Determine the (x, y) coordinate at the center of the cell enclosing the given text.  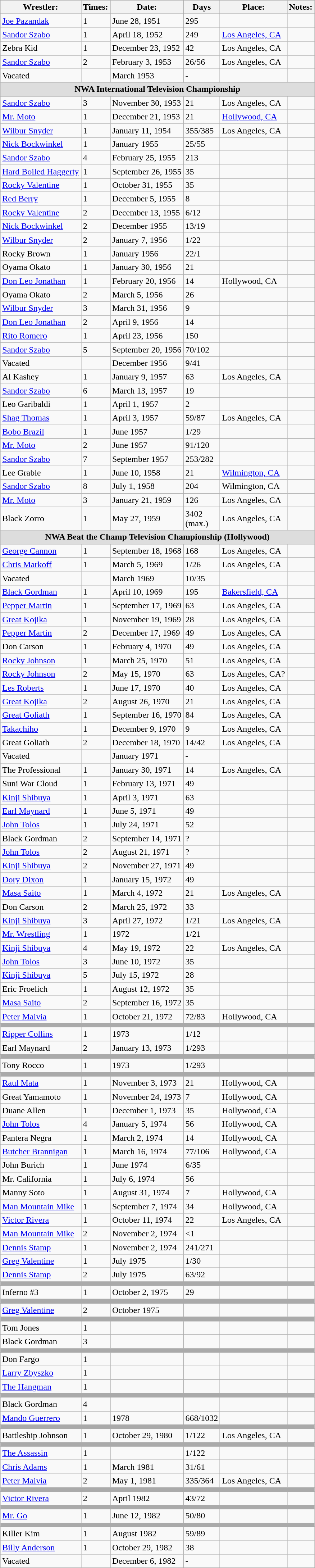
63/92 (202, 1275)
1/26 (202, 564)
Rocky Brown (41, 254)
3402(max.) (202, 519)
NWA International Television Championship (157, 89)
Manny Soto (41, 1192)
January 1956 (147, 254)
Chris Markoff (41, 564)
9/41 (202, 363)
295 (202, 21)
The Hangman (41, 1386)
George Cannon (41, 551)
22/1 (202, 254)
84 (202, 715)
Times: (96, 7)
April 1, 1957 (147, 404)
January 7, 1956 (147, 240)
January 11, 1954 (147, 130)
Mr. California (41, 1179)
June 17, 1970 (147, 688)
6/12 (202, 213)
72/83 (202, 1016)
June 12, 1982 (147, 1516)
Tom Jones (41, 1328)
John Burich (41, 1165)
77/106 (202, 1151)
Raul Mata (41, 1083)
April 10, 1969 (147, 592)
253/282 (202, 459)
December 13, 1955 (147, 213)
43/72 (202, 1498)
December 1955 (147, 226)
January 21, 1959 (147, 500)
February 4, 1970 (147, 647)
October 29, 1980 (147, 1436)
November 30, 1953 (147, 103)
6 (96, 390)
June 28, 1951 (147, 21)
August 1982 (147, 1533)
October 31, 1955 (147, 185)
December 1, 1973 (147, 1110)
March 13, 1957 (147, 390)
The Assassin (41, 1453)
Al Kashey (41, 377)
April 9, 1956 (147, 322)
Suni War Cloud (41, 783)
March 1953 (147, 76)
13/19 (202, 226)
25/55 (202, 144)
213 (202, 158)
Mando Guerrero (41, 1418)
August 12, 1972 (147, 989)
June 10, 1972 (147, 962)
59/89 (202, 1533)
June 1974 (147, 1165)
Mr. Wrestling (41, 934)
March 31, 1956 (147, 308)
Leo Garibaldi (41, 404)
April 1982 (147, 1498)
July 1, 1958 (147, 486)
1/22 (202, 240)
October 29, 1982 (147, 1547)
The Professional (41, 770)
Black Zorro (41, 519)
1/30 (202, 1261)
April 3, 1957 (147, 418)
126 (202, 500)
241/271 (202, 1247)
Tony Rocco (41, 1065)
668/1032 (202, 1418)
March 25, 1972 (147, 907)
March 5, 1969 (147, 564)
Mr. Go (41, 1516)
December 9, 1970 (147, 729)
Wrestler: (41, 7)
March 16, 1974 (147, 1151)
335/364 (202, 1481)
59/87 (202, 418)
November 19, 1969 (147, 619)
December 23, 1952 (147, 48)
Pantera Negra (41, 1138)
Takachiho (41, 729)
<1 (202, 1233)
August 21, 1971 (147, 852)
September 16, 1970 (147, 715)
October 2, 1975 (147, 1292)
June 10, 1958 (147, 473)
October 11, 1974 (147, 1220)
10/35 (202, 578)
October 1975 (147, 1310)
December 5, 1955 (147, 199)
Larry Zbyszko (41, 1373)
April 18, 1952 (147, 35)
168 (202, 551)
December 1956 (147, 363)
Inferno #3 (41, 1292)
March 5, 1956 (147, 295)
204 (202, 486)
Butcher Brannigan (41, 1151)
January 9, 1957 (147, 377)
January 1955 (147, 144)
April 3, 1971 (147, 797)
May 19, 1972 (147, 948)
Zebra Kid (41, 48)
April 23, 1956 (147, 336)
249 (202, 35)
Date: (147, 7)
52 (202, 824)
1/12 (202, 1034)
September 18, 1968 (147, 551)
NWA Beat the Champ Television Championship (Hollywood) (157, 537)
February 13, 1971 (147, 783)
33 (202, 907)
29 (202, 1292)
Red Berry (41, 199)
91/120 (202, 445)
Eric Froelich (41, 989)
26 (202, 295)
1/29 (202, 432)
50/80 (202, 1516)
January 30, 1956 (147, 267)
Los Angeles, CA? (254, 674)
31/61 (202, 1467)
Joe Pazandak (41, 21)
March 2, 1974 (147, 1138)
Notes: (301, 7)
September 1957 (147, 459)
Great Yamamoto (41, 1097)
Dory Dixon (41, 880)
September 7, 1974 (147, 1206)
September 16, 1972 (147, 1003)
Billy Anderson (41, 1547)
Days (202, 7)
38 (202, 1547)
40 (202, 688)
Don Fargo (41, 1359)
195 (202, 592)
February 20, 1956 (147, 281)
1978 (147, 1418)
July 6, 1974 (147, 1179)
September 20, 1956 (147, 349)
May 1, 1981 (147, 1481)
March 25, 1970 (147, 660)
6/35 (202, 1165)
November 3, 1973 (147, 1083)
August 26, 1970 (147, 701)
Ripper Collins (41, 1034)
Chris Adams (41, 1467)
26/56 (202, 62)
December 17, 1969 (147, 633)
December 21, 1953 (147, 117)
January 15, 1972 (147, 880)
February 25, 1955 (147, 158)
Lee Grable (41, 473)
Rito Romero (41, 336)
70/102 (202, 349)
November 27, 1971 (147, 866)
Battleship Johnson (41, 1436)
150 (202, 336)
14/42 (202, 742)
Duane Allen (41, 1110)
March 4, 1972 (147, 893)
Bakersfield, CA (254, 592)
January 30, 1971 (147, 770)
May 27, 1959 (147, 519)
Shag Thomas (41, 418)
November 24, 1973 (147, 1097)
July 24, 1971 (147, 824)
June 5, 1971 (147, 811)
1972 (147, 934)
July 15, 1972 (147, 975)
April 27, 1972 (147, 921)
October 21, 1972 (147, 1016)
Les Roberts (41, 688)
March 1969 (147, 578)
February 3, 1953 (147, 62)
34 (202, 1206)
42 (202, 48)
May 15, 1970 (147, 674)
Hard Boiled Haggerty (41, 172)
August 31, 1974 (147, 1192)
September 17, 1969 (147, 605)
355/385 (202, 130)
Bobo Brazil (41, 432)
September 26, 1955 (147, 172)
January 13, 1973 (147, 1048)
December 18, 1970 (147, 742)
Killer Kim (41, 1533)
January 1971 (147, 756)
19 (202, 390)
December 6, 1982 (147, 1561)
September 14, 1971 (147, 838)
March 1981 (147, 1467)
Place: (254, 7)
January 5, 1974 (147, 1124)
51 (202, 660)
